Detect which cell encompasses the target text, then output its (X, Y) center coordinate. 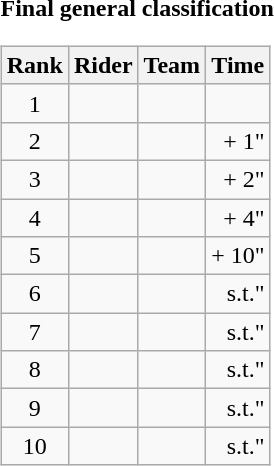
+ 10" (238, 256)
3 (34, 179)
Team (172, 65)
Time (238, 65)
8 (34, 370)
10 (34, 446)
+ 4" (238, 217)
6 (34, 294)
5 (34, 256)
Rank (34, 65)
+ 1" (238, 141)
9 (34, 408)
7 (34, 332)
1 (34, 103)
+ 2" (238, 179)
2 (34, 141)
Rider (103, 65)
4 (34, 217)
